Scan for the cell matching the given text and deliver its [X, Y] coordinate at center. 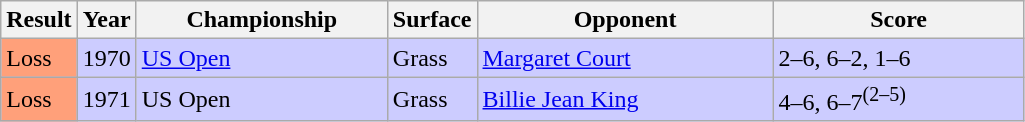
4–6, 6–7(2–5) [898, 100]
Opponent [625, 20]
Score [898, 20]
Billie Jean King [625, 100]
Result [39, 20]
Championship [262, 20]
2–6, 6–2, 1–6 [898, 58]
1971 [106, 100]
Surface [432, 20]
Margaret Court [625, 58]
1970 [106, 58]
Year [106, 20]
